Extract the (x, y) coordinate from the center of the cell holding the provided text.  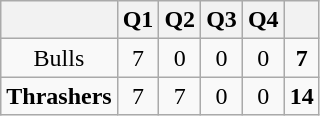
Bulls (59, 58)
Q3 (222, 20)
Q2 (180, 20)
Q4 (263, 20)
14 (302, 96)
Thrashers (59, 96)
Q1 (138, 20)
